Return [x, y] of the center of cell containing provided text 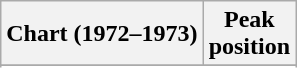
Chart (1972–1973) [102, 34]
Peak position [249, 34]
